For the text-containing cell, return its midpoint in (X, Y) coordinate format. 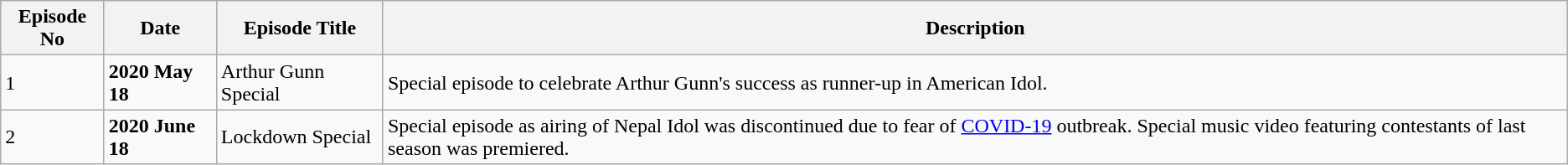
2020 June 18 (160, 137)
Lockdown Special (300, 137)
Special episode to celebrate Arthur Gunn's success as runner-up in American Idol. (975, 82)
Episode Title (300, 28)
Arthur Gunn Special (300, 82)
Date (160, 28)
2 (52, 137)
Episode No (52, 28)
Description (975, 28)
2020 May 18 (160, 82)
1 (52, 82)
